Find where the given text appears and provide that cell's center as (X, Y) coordinate. 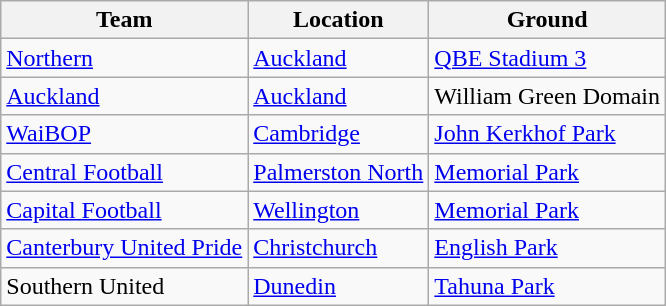
John Kerkhof Park (548, 134)
Southern United (124, 286)
Ground (548, 20)
Cambridge (338, 134)
Wellington (338, 210)
Canterbury United Pride (124, 248)
Christchurch (338, 248)
Tahuna Park (548, 286)
Northern (124, 58)
Team (124, 20)
QBE Stadium 3 (548, 58)
Central Football (124, 172)
Palmerston North (338, 172)
English Park (548, 248)
Dunedin (338, 286)
WaiBOP (124, 134)
William Green Domain (548, 96)
Location (338, 20)
Capital Football (124, 210)
